Output the (X, Y) coordinate of the center of the cell containing the given text.  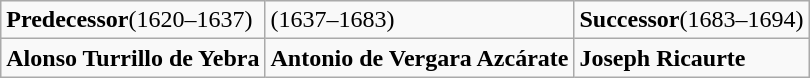
Predecessor(1620–1637) (133, 20)
Successor(1683–1694) (692, 20)
Antonio de Vergara Azcárate (420, 58)
Alonso Turrillo de Yebra (133, 58)
Joseph Ricaurte (692, 58)
(1637–1683) (420, 20)
